Return (X, Y) of the center of cell containing provided text 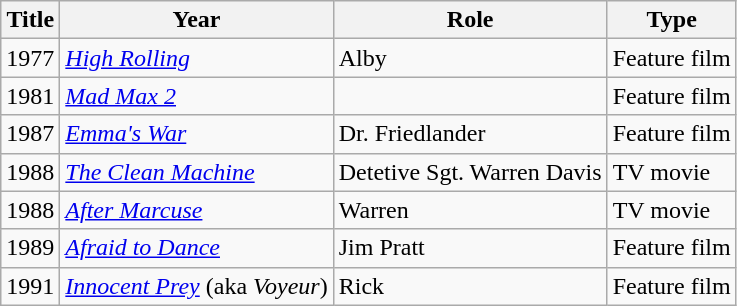
Year (196, 20)
Jim Pratt (470, 248)
Afraid to Dance (196, 248)
Role (470, 20)
Type (672, 20)
Title (30, 20)
Innocent Prey (aka Voyeur) (196, 286)
1991 (30, 286)
Alby (470, 58)
After Marcuse (196, 210)
The Clean Machine (196, 172)
Detetive Sgt. Warren Davis (470, 172)
1981 (30, 96)
Mad Max 2 (196, 96)
1989 (30, 248)
1987 (30, 134)
High Rolling (196, 58)
Emma's War (196, 134)
Warren (470, 210)
1977 (30, 58)
Dr. Friedlander (470, 134)
Rick (470, 286)
